Provide the [X, Y] coordinate of the cell's center where the given text is located.  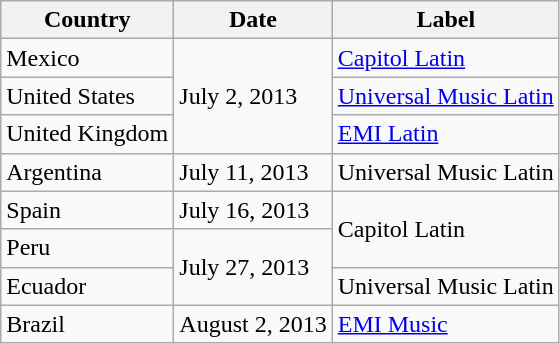
August 2, 2013 [253, 324]
Ecuador [88, 286]
EMI Music [446, 324]
July 16, 2013 [253, 210]
Country [88, 20]
Spain [88, 210]
July 11, 2013 [253, 172]
Mexico [88, 58]
United Kingdom [88, 134]
Brazil [88, 324]
Date [253, 20]
Peru [88, 248]
July 27, 2013 [253, 267]
EMI Latin [446, 134]
July 2, 2013 [253, 96]
Argentina [88, 172]
United States [88, 96]
Label [446, 20]
